Scan for the cell matching the given text and deliver its (X, Y) coordinate at center. 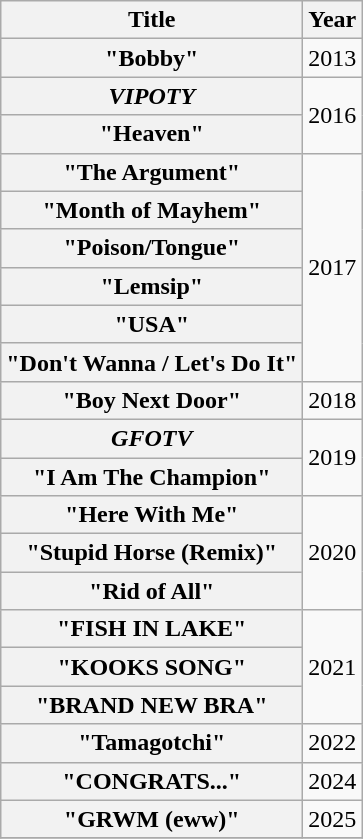
VIPOTY (152, 96)
"The Argument" (152, 172)
"Bobby" (152, 58)
2024 (332, 781)
"FISH IN LAKE" (152, 629)
GFOTV (152, 438)
2020 (332, 553)
"GRWM (eww)" (152, 819)
"Don't Wanna / Let's Do It" (152, 362)
Year (332, 20)
"Lemsip" (152, 286)
2025 (332, 819)
2013 (332, 58)
"I Am The Champion" (152, 477)
"Poison/Tongue" (152, 248)
"Stupid Horse (Remix)" (152, 553)
2021 (332, 667)
"USA" (152, 324)
"Boy Next Door" (152, 400)
2022 (332, 743)
2018 (332, 400)
Title (152, 20)
"Here With Me" (152, 515)
"CONGRATS..." (152, 781)
"Heaven" (152, 134)
2016 (332, 115)
"KOOKS SONG" (152, 667)
2019 (332, 457)
2017 (332, 267)
"Rid of All" (152, 591)
"BRAND NEW BRA" (152, 705)
"Tamagotchi" (152, 743)
"Month of Mayhem" (152, 210)
